Extract the (x, y) coordinate from the center of the cell holding the provided text.  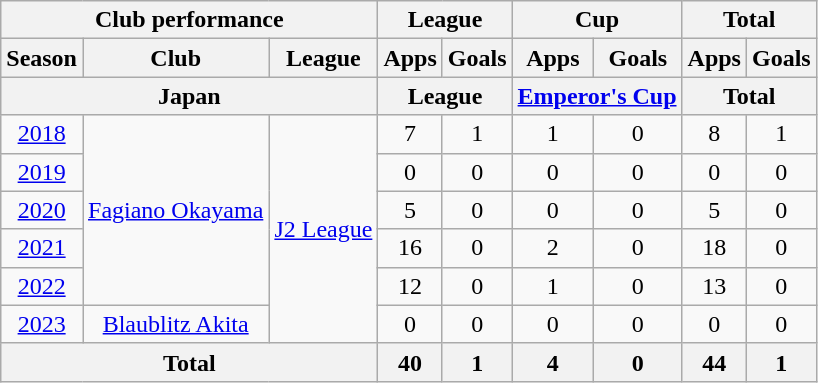
40 (410, 362)
7 (410, 134)
Blaublitz Akita (175, 324)
Cup (597, 20)
2020 (42, 210)
2023 (42, 324)
18 (714, 248)
Season (42, 58)
4 (553, 362)
2019 (42, 172)
Emperor's Cup (597, 96)
12 (410, 286)
Fagiano Okayama (175, 210)
Club performance (190, 20)
8 (714, 134)
13 (714, 286)
2 (553, 248)
2021 (42, 248)
2018 (42, 134)
44 (714, 362)
2022 (42, 286)
J2 League (324, 229)
16 (410, 248)
Japan (190, 96)
Club (175, 58)
